Capture the cell that displays the provided text and extract its [X, Y] central coordinate. 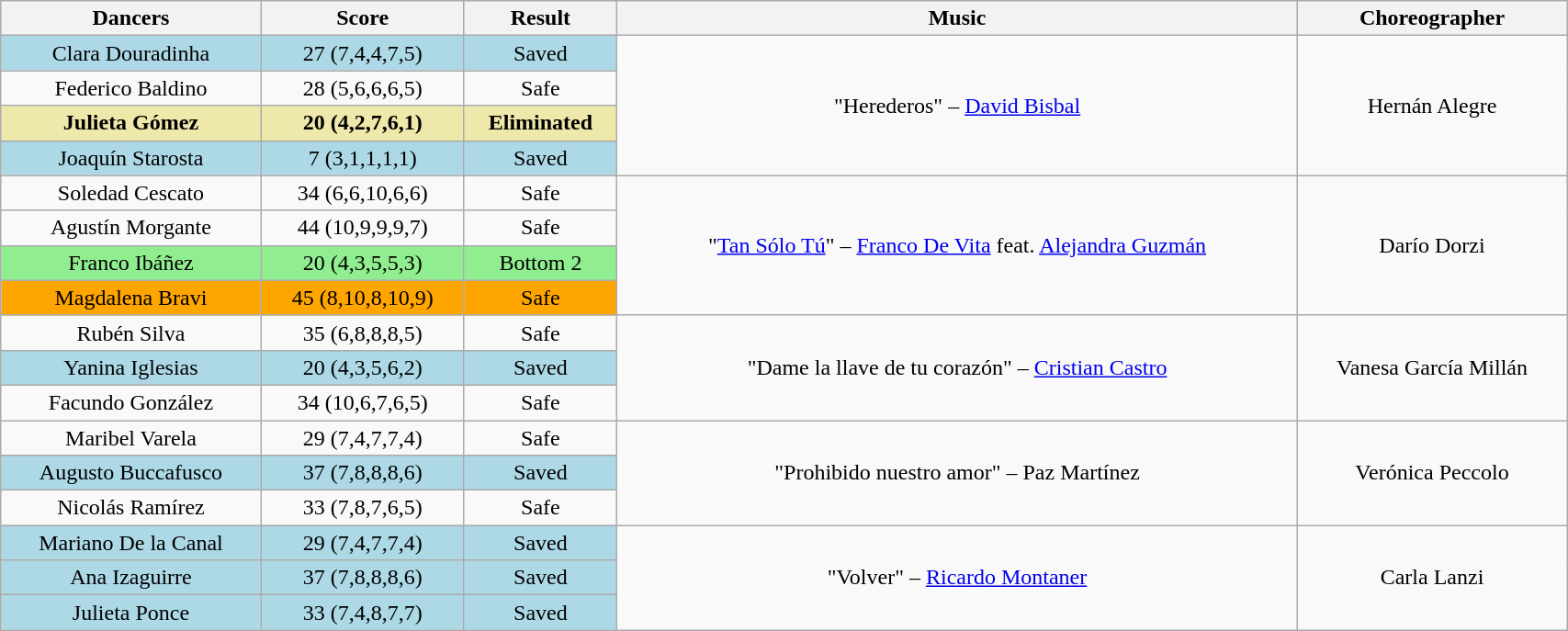
34 (6,6,10,6,6) [362, 193]
Darío Dorzi [1431, 245]
Franco Ibáñez [130, 263]
Yanina Iglesias [130, 367]
33 (7,8,7,6,5) [362, 508]
44 (10,9,9,9,7) [362, 228]
Soledad Cescato [130, 193]
Maribel Varela [130, 438]
Dancers [130, 18]
Facundo González [130, 402]
Joaquín Starosta [130, 158]
Carla Lanzi [1431, 578]
"Dame la llave de tu corazón" – Cristian Castro [957, 367]
Result [540, 18]
Augusto Buccafusco [130, 473]
20 (4,2,7,6,1) [362, 123]
35 (6,8,8,8,5) [362, 332]
Julieta Ponce [130, 613]
Clara Douradinha [130, 53]
Eliminated [540, 123]
27 (7,4,4,7,5) [362, 53]
20 (4,3,5,6,2) [362, 367]
"Herederos" – David Bisbal [957, 106]
Mariano De la Canal [130, 543]
28 (5,6,6,6,5) [362, 88]
Score [362, 18]
"Volver" – Ricardo Montaner [957, 578]
33 (7,4,8,7,7) [362, 613]
Julieta Gómez [130, 123]
Rubén Silva [130, 332]
Magdalena Bravi [130, 298]
20 (4,3,5,5,3) [362, 263]
Vanesa García Millán [1431, 367]
7 (3,1,1,1,1) [362, 158]
"Tan Sólo Tú" – Franco De Vita feat. Alejandra Guzmán [957, 245]
"Prohibido nuestro amor" – Paz Martínez [957, 473]
Choreographer [1431, 18]
Nicolás Ramírez [130, 508]
34 (10,6,7,6,5) [362, 402]
Agustín Morgante [130, 228]
Bottom 2 [540, 263]
Federico Baldino [130, 88]
Hernán Alegre [1431, 106]
Music [957, 18]
Ana Izaguirre [130, 578]
45 (8,10,8,10,9) [362, 298]
Verónica Peccolo [1431, 473]
